Return the [x, y] coordinate for the center point of the cell that contains the specified text.  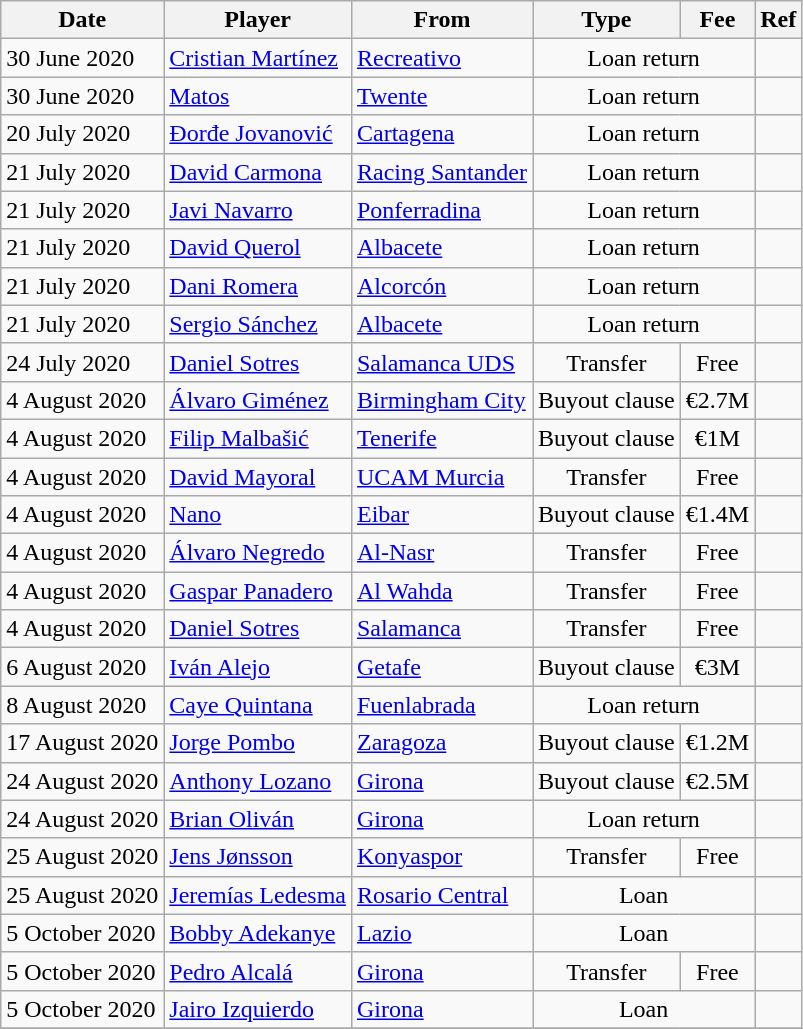
Cartagena [442, 134]
Dani Romera [258, 286]
Iván Alejo [258, 667]
David Mayoral [258, 477]
Matos [258, 96]
20 July 2020 [82, 134]
Jeremías Ledesma [258, 895]
David Carmona [258, 172]
Al Wahda [442, 591]
Tenerife [442, 438]
Salamanca [442, 629]
Bobby Adekanye [258, 933]
Type [606, 20]
Recreativo [442, 58]
Racing Santander [442, 172]
Anthony Lozano [258, 781]
Player [258, 20]
17 August 2020 [82, 743]
Cristian Martínez [258, 58]
Lazio [442, 933]
Álvaro Giménez [258, 400]
€1.4M [717, 515]
Zaragoza [442, 743]
Javi Navarro [258, 210]
€1.2M [717, 743]
Gaspar Panadero [258, 591]
Ref [778, 20]
Álvaro Negredo [258, 553]
Sergio Sánchez [258, 324]
David Querol [258, 248]
From [442, 20]
Birmingham City [442, 400]
€3M [717, 667]
Fee [717, 20]
Al-Nasr [442, 553]
8 August 2020 [82, 705]
Jorge Pombo [258, 743]
UCAM Murcia [442, 477]
€1M [717, 438]
Fuenlabrada [442, 705]
Rosario Central [442, 895]
Twente [442, 96]
Ponferradina [442, 210]
€2.5M [717, 781]
Pedro Alcalá [258, 971]
Brian Oliván [258, 819]
Konyaspor [442, 857]
Alcorcón [442, 286]
€2.7M [717, 400]
Jairo Izquierdo [258, 1009]
Filip Malbašić [258, 438]
Getafe [442, 667]
Date [82, 20]
Jens Jønsson [258, 857]
Caye Quintana [258, 705]
24 July 2020 [82, 362]
Salamanca UDS [442, 362]
6 August 2020 [82, 667]
Eibar [442, 515]
Đorđe Jovanović [258, 134]
Nano [258, 515]
